Determine the (X, Y) coordinate at the center of the cell enclosing the given text.  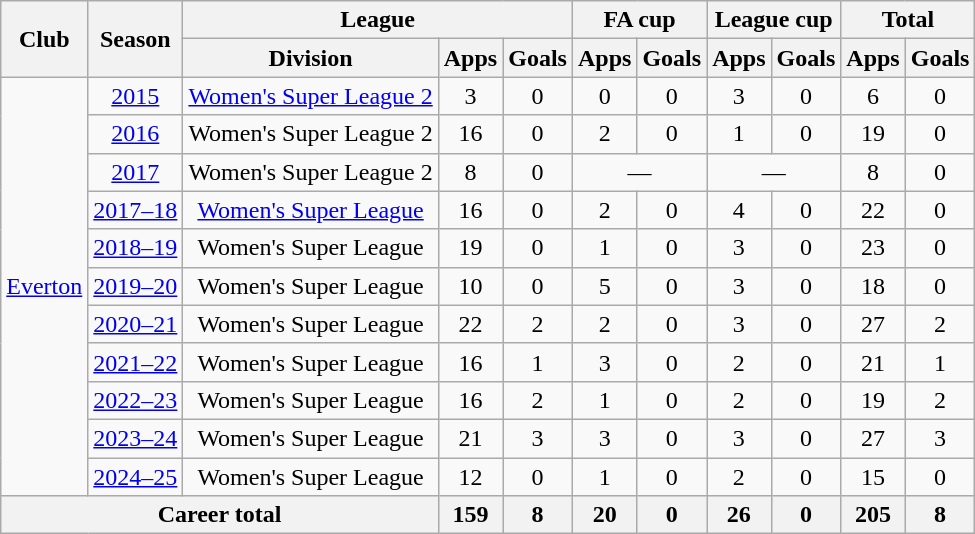
205 (873, 515)
FA cup (639, 20)
2021–22 (136, 362)
5 (604, 286)
2022–23 (136, 400)
18 (873, 286)
23 (873, 248)
Season (136, 39)
2024–25 (136, 477)
26 (739, 515)
2017 (136, 172)
2020–21 (136, 324)
159 (470, 515)
2019–20 (136, 286)
Total (908, 20)
League cup (774, 20)
4 (739, 210)
Everton (44, 286)
Division (310, 58)
Club (44, 39)
2016 (136, 134)
Career total (220, 515)
League (378, 20)
2018–19 (136, 248)
20 (604, 515)
15 (873, 477)
2023–24 (136, 438)
2015 (136, 96)
10 (470, 286)
6 (873, 96)
2017–18 (136, 210)
12 (470, 477)
